Capture the cell that displays the provided text and extract its [X, Y] central coordinate. 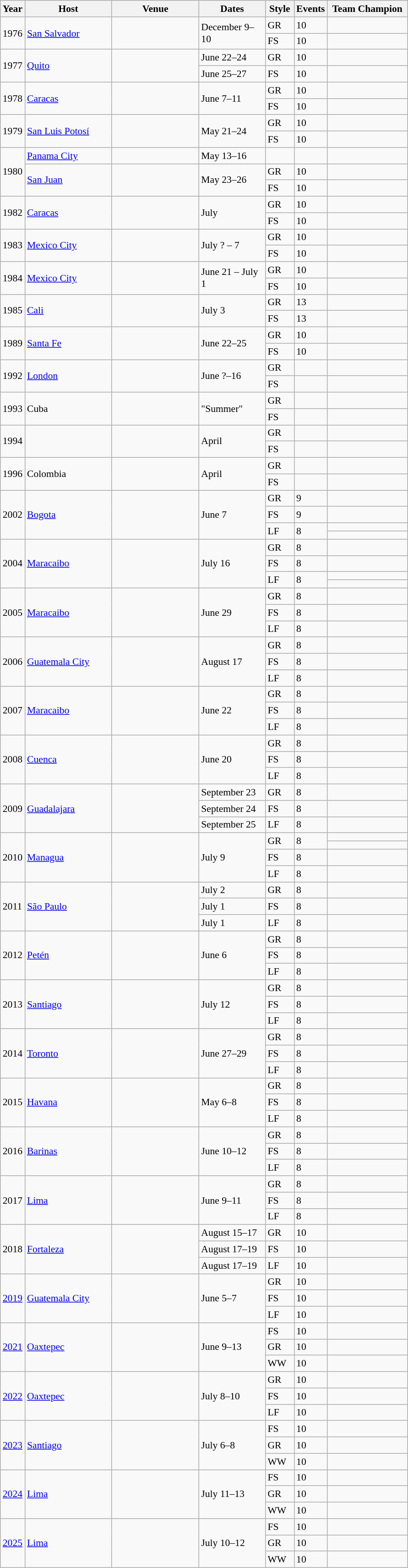
Toronto [68, 1054]
June 5–7 [232, 1299]
1978 [13, 98]
San Salvador [68, 33]
2021 [13, 1347]
2012 [13, 956]
Host [68, 9]
1985 [13, 311]
Team Champion [367, 9]
2017 [13, 1201]
July 2 [232, 890]
Panama City [68, 156]
Barinas [68, 1151]
July 10–12 [232, 1543]
June 22–24 [232, 58]
July 9 [232, 858]
2007 [13, 710]
September 24 [232, 809]
July 11–13 [232, 1494]
Guadalajara [68, 808]
Year [13, 9]
2010 [13, 858]
Style [279, 9]
2005 [13, 613]
June 25–27 [232, 74]
1993 [13, 409]
July [232, 213]
June 20 [232, 760]
2009 [13, 808]
San Juan [68, 180]
2024 [13, 1494]
July 3 [232, 311]
Dates [232, 9]
1980 [13, 172]
2014 [13, 1054]
1976 [13, 33]
1996 [13, 474]
Quito [68, 66]
San Luis Potosí [68, 131]
1994 [13, 441]
July ? – 7 [232, 246]
2008 [13, 760]
July 12 [232, 1004]
August 15–17 [232, 1233]
2002 [13, 515]
2022 [13, 1397]
1982 [13, 213]
July 8–10 [232, 1397]
July 6–8 [232, 1445]
2023 [13, 1445]
1977 [13, 66]
"Summer" [232, 409]
Colombia [68, 474]
Petén [68, 956]
Cali [68, 311]
Havana [68, 1102]
2015 [13, 1102]
Santa Fe [68, 344]
June 22–25 [232, 344]
June 9–13 [232, 1347]
June 9–11 [232, 1201]
1983 [13, 246]
June 7 [232, 515]
2018 [13, 1249]
1984 [13, 278]
Bogota [68, 515]
June 27–29 [232, 1054]
June 6 [232, 956]
2025 [13, 1543]
Managua [68, 858]
June 29 [232, 613]
May 6–8 [232, 1102]
Fortaleza [68, 1249]
1979 [13, 131]
May 21–24 [232, 131]
2006 [13, 662]
July 16 [232, 564]
June 21 – July 1 [232, 278]
June 7–11 [232, 98]
2011 [13, 906]
June 10–12 [232, 1151]
December 9–10 [232, 33]
June 22 [232, 710]
1992 [13, 376]
London [68, 376]
Cuba [68, 409]
2019 [13, 1299]
September 23 [232, 792]
May 13–16 [232, 156]
May 23–26 [232, 180]
Cuenca [68, 760]
Venue [155, 9]
2013 [13, 1004]
São Paulo [68, 906]
September 25 [232, 825]
2004 [13, 564]
August 17 [232, 662]
June ?–16 [232, 376]
Events [310, 9]
1989 [13, 344]
2016 [13, 1151]
